For the text-containing cell, return its midpoint in [x, y] coordinate format. 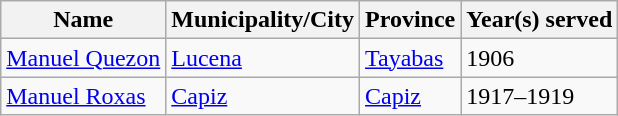
1906 [540, 58]
Province [410, 20]
Lucena [263, 58]
Name [84, 20]
Year(s) served [540, 20]
Manuel Roxas [84, 96]
Municipality/City [263, 20]
Manuel Quezon [84, 58]
1917–1919 [540, 96]
Tayabas [410, 58]
